Pinpoint the cell where the given text exists, returning its (x, y) midpoint coordinate. 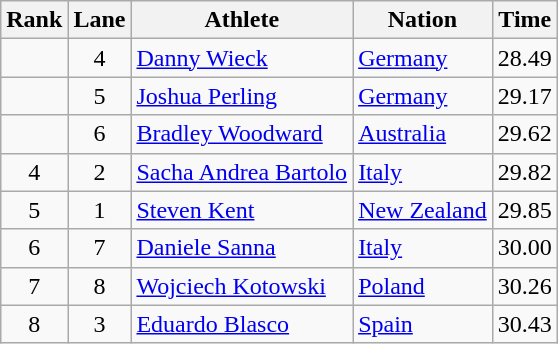
30.43 (524, 324)
Bradley Woodward (242, 134)
1 (100, 210)
Danny Wieck (242, 58)
Sacha Andrea Bartolo (242, 172)
2 (100, 172)
30.00 (524, 248)
29.85 (524, 210)
Australia (423, 134)
30.26 (524, 286)
Steven Kent (242, 210)
Nation (423, 20)
Daniele Sanna (242, 248)
Athlete (242, 20)
Rank (34, 20)
29.17 (524, 96)
Time (524, 20)
Joshua Perling (242, 96)
New Zealand (423, 210)
Eduardo Blasco (242, 324)
29.62 (524, 134)
Lane (100, 20)
29.82 (524, 172)
3 (100, 324)
Wojciech Kotowski (242, 286)
28.49 (524, 58)
Spain (423, 324)
Poland (423, 286)
